Return [X, Y] of the center of cell containing provided text 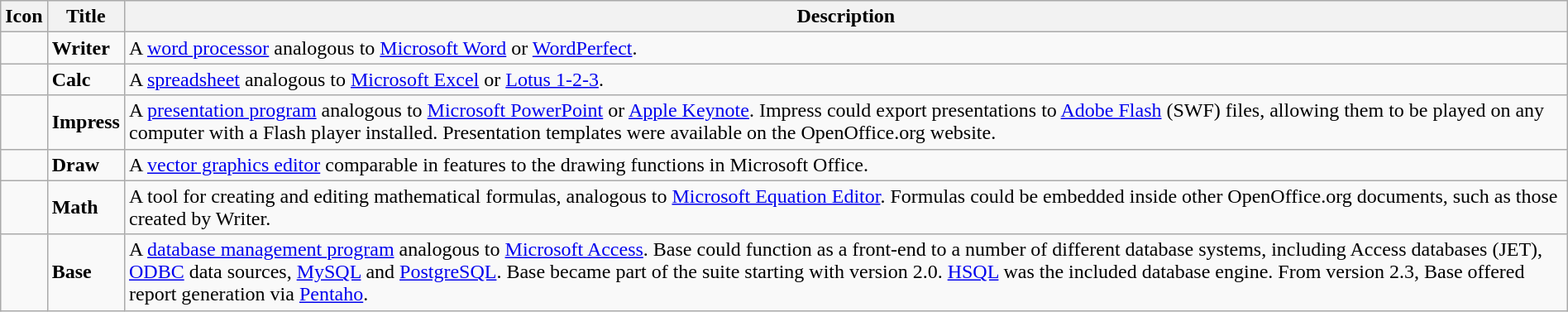
Description [845, 17]
Draw [86, 165]
Icon [24, 17]
A word processor analogous to Microsoft Word or WordPerfect. [845, 48]
A vector graphics editor comparable in features to the drawing functions in Microsoft Office. [845, 165]
Base [86, 272]
Impress [86, 122]
Title [86, 17]
Math [86, 207]
Writer [86, 48]
Calc [86, 79]
A spreadsheet analogous to Microsoft Excel or Lotus 1-2-3. [845, 79]
